Scan for the cell matching the given text and deliver its (X, Y) coordinate at center. 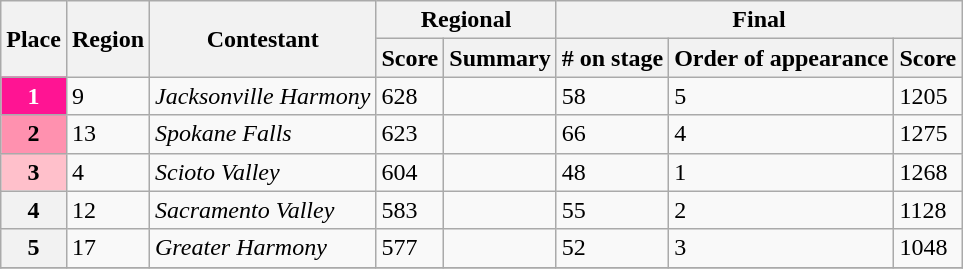
58 (612, 96)
1128 (928, 210)
1268 (928, 172)
Contestant (263, 39)
Regional (466, 20)
13 (108, 134)
Jacksonville Harmony (263, 96)
Final (759, 20)
66 (612, 134)
9 (108, 96)
Region (108, 39)
Spokane Falls (263, 134)
# on stage (612, 58)
Summary (500, 58)
48 (612, 172)
1048 (928, 248)
628 (410, 96)
Order of appearance (782, 58)
583 (410, 210)
577 (410, 248)
17 (108, 248)
1205 (928, 96)
12 (108, 210)
623 (410, 134)
Sacramento Valley (263, 210)
1275 (928, 134)
Place (34, 39)
52 (612, 248)
Scioto Valley (263, 172)
55 (612, 210)
Greater Harmony (263, 248)
604 (410, 172)
